Find where the given text appears and provide that cell's center as [x, y] coordinate. 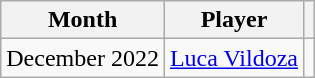
December 2022 [83, 58]
Luca Vildoza [234, 58]
Player [234, 20]
Month [83, 20]
